Detect which cell encompasses the target text, then output its [x, y] center coordinate. 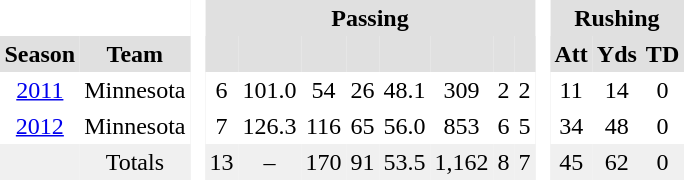
56.0 [404, 126]
101.0 [270, 90]
11 [571, 90]
Yds [616, 54]
34 [571, 126]
8 [504, 162]
48.1 [404, 90]
2011 [40, 90]
26 [362, 90]
54 [324, 90]
Totals [135, 162]
– [270, 162]
62 [616, 162]
1,162 [462, 162]
Season [40, 54]
116 [324, 126]
Att [571, 54]
53.5 [404, 162]
Passing [370, 18]
Rushing [617, 18]
126.3 [270, 126]
5 [524, 126]
2012 [40, 126]
14 [616, 90]
309 [462, 90]
65 [362, 126]
170 [324, 162]
TD [662, 54]
13 [222, 162]
853 [462, 126]
Team [135, 54]
48 [616, 126]
45 [571, 162]
91 [362, 162]
